Return (X, Y) of the center of cell containing provided text 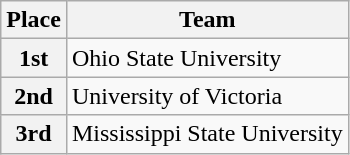
3rd (34, 134)
Ohio State University (207, 58)
1st (34, 58)
Team (207, 20)
2nd (34, 96)
Mississippi State University (207, 134)
Place (34, 20)
University of Victoria (207, 96)
